Pinpoint the cell where the given text exists, returning its [X, Y] midpoint coordinate. 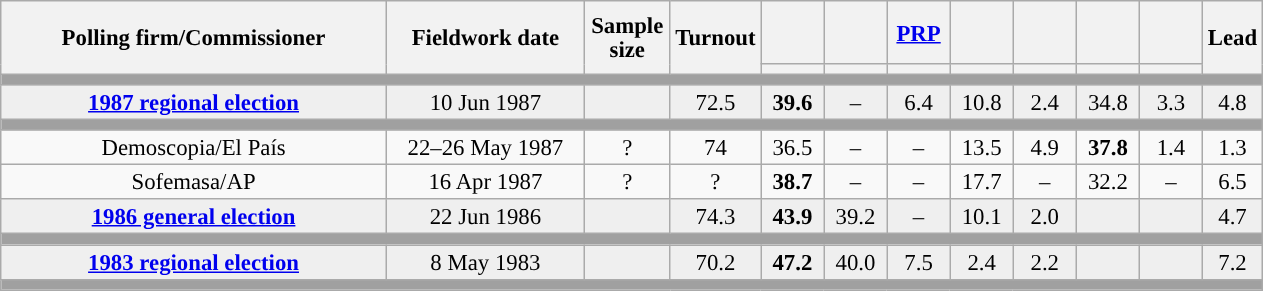
PRP [918, 32]
22–26 May 1987 [485, 148]
37.8 [1108, 148]
Sample size [627, 38]
47.2 [792, 262]
4.9 [1044, 148]
1986 general election [194, 218]
2.2 [1044, 262]
Fieldwork date [485, 38]
Lead [1232, 38]
4.7 [1232, 218]
Turnout [716, 38]
6.5 [1232, 182]
13.5 [982, 148]
4.8 [1232, 102]
1.3 [1232, 148]
10.1 [982, 218]
72.5 [716, 102]
16 Apr 1987 [485, 182]
Demoscopia/El País [194, 148]
6.4 [918, 102]
39.6 [792, 102]
10 Jun 1987 [485, 102]
40.0 [856, 262]
3.3 [1170, 102]
1987 regional election [194, 102]
7.2 [1232, 262]
2.0 [1044, 218]
32.2 [1108, 182]
Sofemasa/AP [194, 182]
17.7 [982, 182]
1983 regional election [194, 262]
7.5 [918, 262]
22 Jun 1986 [485, 218]
34.8 [1108, 102]
Polling firm/Commissioner [194, 38]
74.3 [716, 218]
74 [716, 148]
43.9 [792, 218]
39.2 [856, 218]
8 May 1983 [485, 262]
1.4 [1170, 148]
38.7 [792, 182]
70.2 [716, 262]
36.5 [792, 148]
10.8 [982, 102]
